Extract the (X, Y) coordinate from the center of the cell holding the provided text.  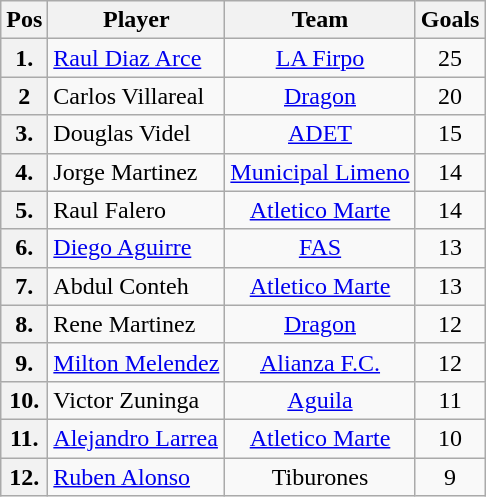
20 (450, 96)
11 (450, 400)
Pos (24, 20)
10 (450, 438)
Alianza F.C. (320, 362)
8. (24, 324)
Douglas Videl (136, 134)
Ruben Alonso (136, 477)
12. (24, 477)
6. (24, 248)
Alejandro Larrea (136, 438)
Carlos Villareal (136, 96)
1. (24, 58)
Jorge Martinez (136, 172)
FAS (320, 248)
15 (450, 134)
11. (24, 438)
Raul Falero (136, 210)
Victor Zuninga (136, 400)
Aguila (320, 400)
3. (24, 134)
Diego Aguirre (136, 248)
Rene Martinez (136, 324)
5. (24, 210)
9. (24, 362)
LA Firpo (320, 58)
10. (24, 400)
4. (24, 172)
Goals (450, 20)
9 (450, 477)
Player (136, 20)
Abdul Conteh (136, 286)
25 (450, 58)
ADET (320, 134)
Tiburones (320, 477)
Milton Melendez (136, 362)
Municipal Limeno (320, 172)
7. (24, 286)
Raul Diaz Arce (136, 58)
Team (320, 20)
2 (24, 96)
